Provide the (x, y) coordinate of the cell's center where the given text is located.  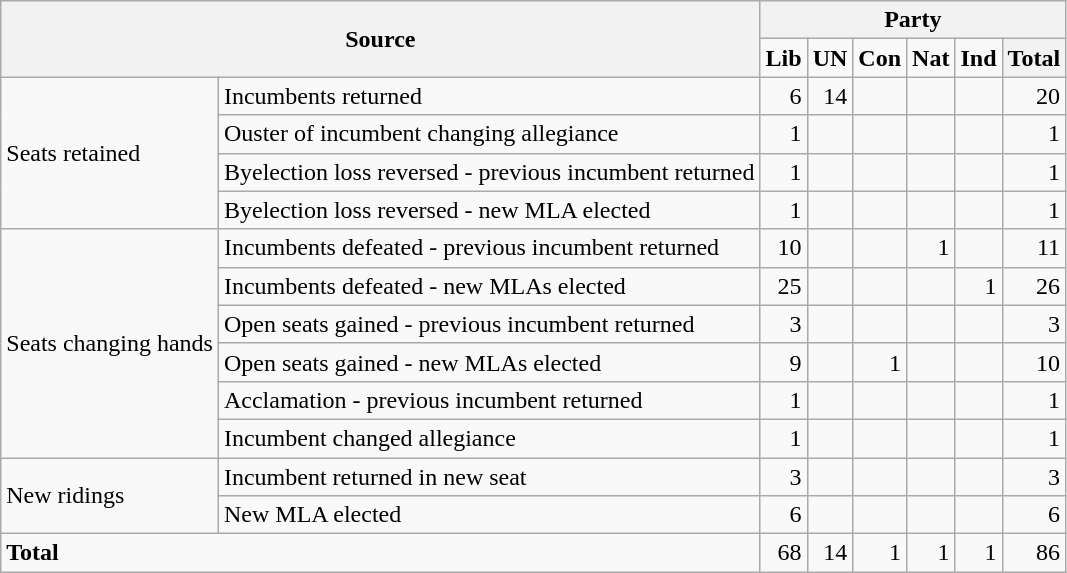
86 (1034, 553)
68 (784, 553)
Incumbents defeated - new MLAs elected (489, 286)
Ind (978, 58)
Seats retained (110, 153)
Source (380, 39)
New ridings (110, 496)
26 (1034, 286)
Nat (931, 58)
Open seats gained - previous incumbent returned (489, 324)
Acclamation - previous incumbent returned (489, 400)
Open seats gained - new MLAs elected (489, 362)
Byelection loss reversed - previous incumbent returned (489, 172)
Incumbents returned (489, 96)
Con (880, 58)
Ouster of incumbent changing allegiance (489, 134)
Party (913, 20)
Seats changing hands (110, 343)
20 (1034, 96)
Incumbents defeated - previous incumbent returned (489, 248)
9 (784, 362)
Lib (784, 58)
Incumbent changed allegiance (489, 438)
Byelection loss reversed - new MLA elected (489, 210)
Incumbent returned in new seat (489, 477)
11 (1034, 248)
25 (784, 286)
New MLA elected (489, 515)
UN (830, 58)
